Locate the cell with the specified text and output its (x, y) center coordinate. 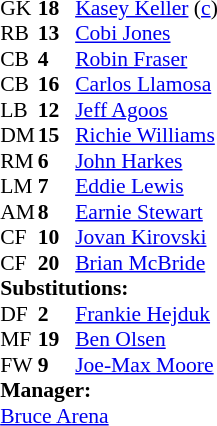
10 (57, 237)
16 (57, 85)
RM (19, 161)
20 (57, 263)
7 (57, 187)
LM (19, 187)
6 (57, 161)
DF (19, 314)
DM (19, 135)
MF (19, 339)
12 (57, 110)
4 (57, 59)
RB (19, 33)
13 (57, 33)
2 (57, 314)
9 (57, 365)
AM (19, 212)
FW (19, 365)
15 (57, 135)
LB (19, 110)
19 (57, 339)
8 (57, 212)
